Extract the [X, Y] coordinate from the center of the cell holding the provided text.  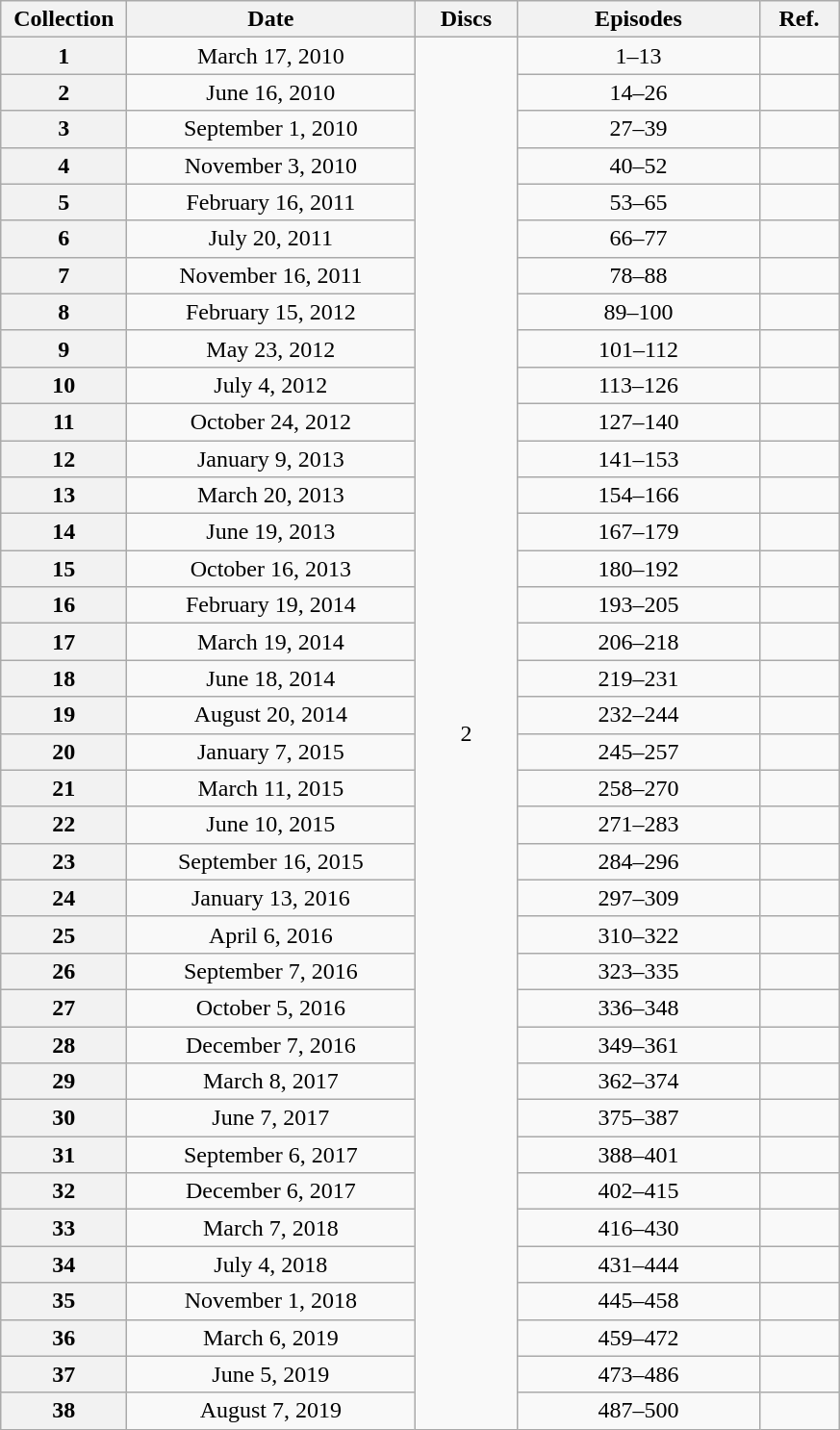
September 1, 2010 [271, 129]
141–153 [639, 459]
16 [64, 605]
8 [64, 312]
4 [64, 166]
323–335 [639, 971]
40–52 [639, 166]
26 [64, 971]
310–322 [639, 934]
193–205 [639, 605]
Date [271, 19]
June 16, 2010 [271, 92]
October 16, 2013 [271, 569]
232–244 [639, 715]
101–112 [639, 348]
37 [64, 1374]
March 11, 2015 [271, 788]
31 [64, 1155]
March 8, 2017 [271, 1082]
November 3, 2010 [271, 166]
November 16, 2011 [271, 275]
14 [64, 532]
19 [64, 715]
10 [64, 385]
284–296 [639, 861]
August 20, 2014 [271, 715]
September 7, 2016 [271, 971]
Collection [64, 19]
349–361 [639, 1044]
3 [64, 129]
487–500 [639, 1411]
28 [64, 1044]
23 [64, 861]
78–88 [639, 275]
Episodes [639, 19]
Ref. [799, 19]
June 5, 2019 [271, 1374]
December 6, 2017 [271, 1191]
459–472 [639, 1338]
336–348 [639, 1008]
416–430 [639, 1228]
November 1, 2018 [271, 1301]
18 [64, 678]
March 19, 2014 [271, 642]
Discs [466, 19]
362–374 [639, 1082]
27 [64, 1008]
388–401 [639, 1155]
June 10, 2015 [271, 825]
August 7, 2019 [271, 1411]
July 4, 2018 [271, 1264]
October 5, 2016 [271, 1008]
473–486 [639, 1374]
March 17, 2010 [271, 56]
24 [64, 898]
April 6, 2016 [271, 934]
9 [64, 348]
89–100 [639, 312]
July 20, 2011 [271, 239]
June 18, 2014 [271, 678]
36 [64, 1338]
25 [64, 934]
1–13 [639, 56]
15 [64, 569]
30 [64, 1118]
445–458 [639, 1301]
245–257 [639, 752]
14–26 [639, 92]
27–39 [639, 129]
431–444 [639, 1264]
32 [64, 1191]
June 19, 2013 [271, 532]
20 [64, 752]
March 6, 2019 [271, 1338]
February 16, 2011 [271, 202]
154–166 [639, 496]
September 6, 2017 [271, 1155]
March 7, 2018 [271, 1228]
5 [64, 202]
33 [64, 1228]
12 [64, 459]
206–218 [639, 642]
167–179 [639, 532]
1 [64, 56]
11 [64, 421]
December 7, 2016 [271, 1044]
219–231 [639, 678]
March 20, 2013 [271, 496]
127–140 [639, 421]
34 [64, 1264]
February 19, 2014 [271, 605]
297–309 [639, 898]
January 9, 2013 [271, 459]
January 7, 2015 [271, 752]
January 13, 2016 [271, 898]
258–270 [639, 788]
February 15, 2012 [271, 312]
October 24, 2012 [271, 421]
38 [64, 1411]
July 4, 2012 [271, 385]
May 23, 2012 [271, 348]
113–126 [639, 385]
22 [64, 825]
402–415 [639, 1191]
June 7, 2017 [271, 1118]
180–192 [639, 569]
53–65 [639, 202]
13 [64, 496]
375–387 [639, 1118]
66–77 [639, 239]
7 [64, 275]
6 [64, 239]
21 [64, 788]
271–283 [639, 825]
17 [64, 642]
29 [64, 1082]
September 16, 2015 [271, 861]
35 [64, 1301]
